Pinpoint the cell where the given text exists, returning its [x, y] midpoint coordinate. 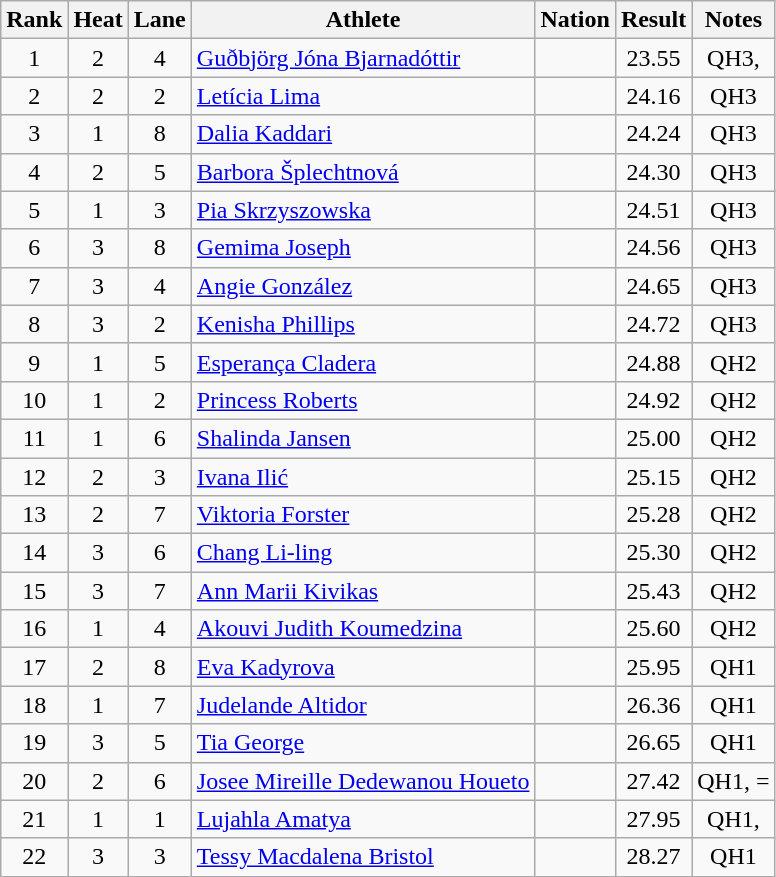
27.42 [653, 781]
22 [34, 857]
Josee Mireille Dedewanou Houeto [363, 781]
21 [34, 819]
Judelande Altidor [363, 705]
Eva Kadyrova [363, 667]
25.95 [653, 667]
25.43 [653, 591]
24.24 [653, 134]
18 [34, 705]
Letícia Lima [363, 96]
Lane [160, 20]
12 [34, 477]
26.36 [653, 705]
Viktoria Forster [363, 515]
25.30 [653, 553]
Tessy Macdalena Bristol [363, 857]
16 [34, 629]
27.95 [653, 819]
Princess Roberts [363, 400]
QH1, = [734, 781]
Result [653, 20]
28.27 [653, 857]
Esperança Cladera [363, 362]
QH1, [734, 819]
24.72 [653, 324]
25.00 [653, 438]
Angie González [363, 286]
Akouvi Judith Koumedzina [363, 629]
14 [34, 553]
25.15 [653, 477]
24.51 [653, 210]
Athlete [363, 20]
Ann Marii Kivikas [363, 591]
Ivana Ilić [363, 477]
Shalinda Jansen [363, 438]
13 [34, 515]
24.88 [653, 362]
Chang Li-ling [363, 553]
Heat [98, 20]
Rank [34, 20]
Lujahla Amatya [363, 819]
19 [34, 743]
25.60 [653, 629]
23.55 [653, 58]
24.30 [653, 172]
24.92 [653, 400]
Gemima Joseph [363, 248]
20 [34, 781]
24.56 [653, 248]
Tia George [363, 743]
24.65 [653, 286]
9 [34, 362]
11 [34, 438]
25.28 [653, 515]
10 [34, 400]
Notes [734, 20]
15 [34, 591]
QH3, [734, 58]
17 [34, 667]
Guðbjörg Jóna Bjarnadóttir [363, 58]
Kenisha Phillips [363, 324]
24.16 [653, 96]
Barbora Šplechtnová [363, 172]
Pia Skrzyszowska [363, 210]
Nation [575, 20]
26.65 [653, 743]
Dalia Kaddari [363, 134]
